Pinpoint the cell where the given text exists, returning its [x, y] midpoint coordinate. 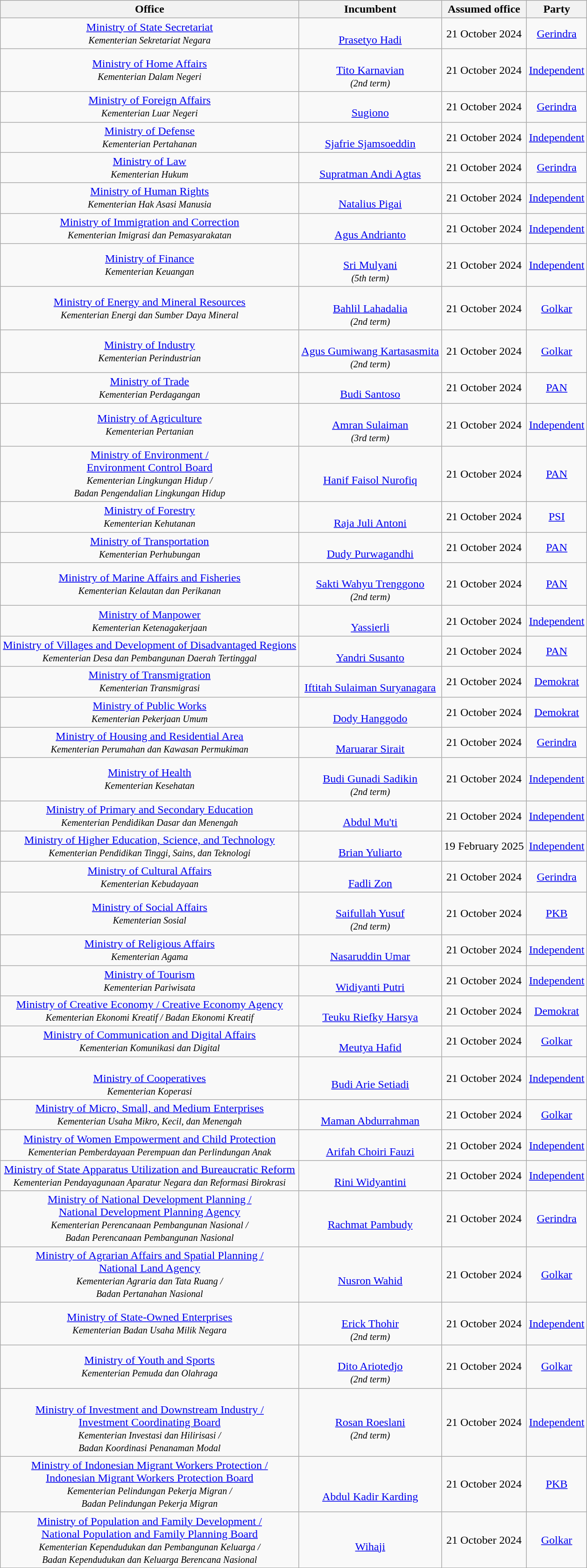
Ministry of Social AffairsKementerian Sosial [149, 913]
Ministry of HealthKementerian Kesehatan [149, 779]
Ministry of DefenseKementerian Pertahanan [149, 137]
Party [557, 9]
Meutya Hafid [370, 1041]
Ministry of Women Empowerment and Child ProtectionKementerian Pemberdayaan Perempuan dan Perlindungan Anak [149, 1145]
Dudy Purwagandhi [370, 548]
Budi Gunadi Sadikin(2nd term) [370, 779]
Rini Widyantini [370, 1176]
Iftitah Sulaiman Suryanagara [370, 681]
PSI [557, 517]
Rachmat Pambudy [370, 1219]
Office [149, 9]
Natalius Pigai [370, 198]
Sakti Wahyu Trenggono(2nd term) [370, 584]
Raja Juli Antoni [370, 517]
Rosan Roeslani(2nd term) [370, 1422]
Teuku Riefky Harsya [370, 1011]
Ministry of TradeKementerian Perdagangan [149, 388]
Sri Mulyani(5th term) [370, 265]
Supratman Andi Agtas [370, 167]
Ministry of Housing and Residential AreaKementerian Perumahan dan Kawasan Permukiman [149, 742]
Amran Sulaiman(3rd term) [370, 424]
Ministry of Higher Education, Science, and TechnologyKementerian Pendidikan Tinggi, Sains, dan Teknologi [149, 846]
Ministry of TransmigrationKementerian Transmigrasi [149, 681]
Ministry of Marine Affairs and FisheriesKementerian Kelautan dan Perikanan [149, 584]
Nusron Wahid [370, 1274]
Tito Karnavian(2nd term) [370, 70]
Abdul Mu'ti [370, 816]
Assumed office [484, 9]
Brian Yuliarto [370, 846]
Saifullah Yusuf(2nd term) [370, 913]
Sjafrie Sjamsoeddin [370, 137]
Maman Abdurrahman [370, 1115]
Ministry of AgricultureKementerian Pertanian [149, 424]
Ministry of TransportationKementerian Perhubungan [149, 548]
Ministry of Primary and Secondary EducationKementerian Pendidikan Dasar dan Menengah [149, 816]
Agus Andrianto [370, 228]
Hanif Faisol Nurofiq [370, 474]
Dito Ariotedjo(2nd term) [370, 1367]
Nasaruddin Umar [370, 950]
Yassierli [370, 621]
Ministry of ManpowerKementerian Ketenagakerjaan [149, 621]
Agus Gumiwang Kartasasmita(2nd term) [370, 351]
Ministry of CooperativesKementerian Koperasi [149, 1078]
Ministry of Agrarian Affairs and Spatial Planning / National Land AgencyKementerian Agraria dan Tata Ruang / Badan Pertanahan Nasional [149, 1274]
Ministry of TourismKementerian Pariwisata [149, 981]
Ministry of Religious AffairsKementerian Agama [149, 950]
Erick Thohir(2nd term) [370, 1324]
Ministry of Creative Economy / Creative Economy AgencyKementerian Ekonomi Kreatif / Badan Ekonomi Kreatif [149, 1011]
Ministry of State SecretariatKementerian Sekretariat Negara [149, 34]
Ministry of IndustryKementerian Perindustrian [149, 351]
Ministry of FinanceKementerian Keuangan [149, 265]
Ministry of Public WorksKementerian Pekerjaan Umum [149, 712]
Ministry of Energy and Mineral ResourcesKementerian Energi dan Sumber Daya Mineral [149, 308]
Ministry of Cultural AffairsKementerian Kebudayaan [149, 877]
Ministry of Villages and Development of Disadvantaged RegionsKementerian Desa dan Pembangunan Daerah Tertinggal [149, 652]
Dody Hanggodo [370, 712]
Ministry of Immigration and CorrectionKementerian Imigrasi dan Pemasyarakatan [149, 228]
Ministry of LawKementerian Hukum [149, 167]
Prasetyo Hadi [370, 34]
Ministry of Environment / Environment Control BoardKementerian Lingkungan Hidup / Badan Pengendalian Lingkungan Hidup [149, 474]
Ministry of Human RightsKementerian Hak Asasi Manusia [149, 198]
Ministry of State Apparatus Utilization and Bureaucratic Reform Kementerian Pendayagunaan Aparatur Negara dan Reformasi Birokrasi [149, 1176]
19 February 2025 [484, 846]
Ministry of Youth and SportsKementerian Pemuda dan Olahraga [149, 1367]
Sugiono [370, 107]
Incumbent [370, 9]
Ministry of ForestryKementerian Kehutanan [149, 517]
Ministry of Home AffairsKementerian Dalam Negeri [149, 70]
Ministry of Micro, Small, and Medium EnterprisesKementerian Usaha Mikro, Kecil, dan Menengah [149, 1115]
Ministry of State-Owned EnterprisesKementerian Badan Usaha Milik Negara [149, 1324]
Yandri Susanto [370, 652]
Maruarar Sirait [370, 742]
Ministry of Foreign AffairsKementerian Luar Negeri [149, 107]
Ministry of Investment and Downstream Industry / Investment Coordinating BoardKementerian Investasi dan Hilirisasi / Badan Koordinasi Penanaman Modal [149, 1422]
Fadli Zon [370, 877]
Bahlil Lahadalia(2nd term) [370, 308]
Arifah Choiri Fauzi [370, 1145]
Budi Santoso [370, 388]
Ministry of Communication and Digital AffairsKementerian Komunikasi dan Digital [149, 1041]
Abdul Kadir Karding [370, 1484]
Budi Arie Setiadi [370, 1078]
Wihaji [370, 1539]
Widiyanti Putri [370, 981]
